Pinpoint the cell where the given text exists, returning its (x, y) midpoint coordinate. 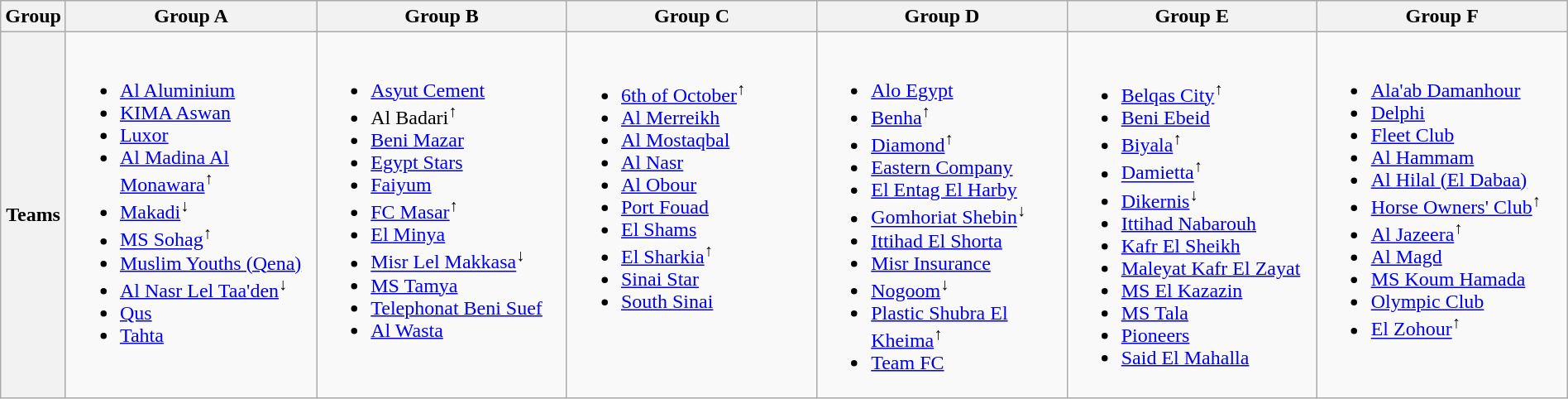
Asyut CementAl Badari↑Beni MazarEgypt StarsFaiyumFC Masar↑El MinyaMisr Lel Makkasa↓MS TamyaTelephonat Beni SuefAl Wasta (442, 215)
Al AluminiumKIMA AswanLuxorAl Madina Al Monawara↑Makadi↓MS Sohag↑Muslim Youths (Qena)Al Nasr Lel Taa'den↓QusTahta (190, 215)
Teams (33, 215)
Group E (1192, 17)
Group C (691, 17)
6th of October↑Al MerreikhAl MostaqbalAl NasrAl ObourPort FouadEl ShamsEl Sharkia↑Sinai StarSouth Sinai (691, 215)
Group F (1442, 17)
Ala'ab DamanhourDelphiFleet ClubAl HammamAl Hilal (El Dabaa)Horse Owners' Club↑Al Jazeera↑Al MagdMS Koum HamadaOlympic ClubEl Zohour↑ (1442, 215)
Alo EgyptBenha↑Diamond↑Eastern CompanyEl Entag El HarbyGomhoriat Shebin↓Ittihad El ShortaMisr InsuranceNogoom↓Plastic Shubra El Kheima↑Team FC (943, 215)
Belqas City↑Beni EbeidBiyala↑Damietta↑Dikernis↓Ittihad NabarouhKafr El SheikhMaleyat Kafr El ZayatMS El KazazinMS TalaPioneersSaid El Mahalla (1192, 215)
Group D (943, 17)
Group B (442, 17)
Group (33, 17)
Group A (190, 17)
